From the cell containing the given text, extract its center point as (x, y) coordinate. 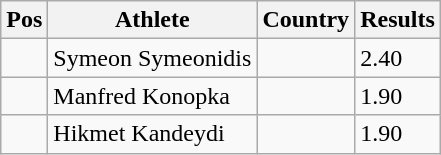
Hikmet Kandeydi (152, 134)
Symeon Symeonidis (152, 58)
Manfred Konopka (152, 96)
Results (398, 20)
Country (306, 20)
Pos (24, 20)
2.40 (398, 58)
Athlete (152, 20)
